Return the [X, Y] coordinate for the center point of the cell that contains the specified text.  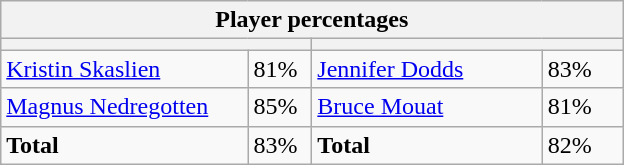
Kristin Skaslien [124, 69]
Bruce Mouat [427, 107]
Player percentages [312, 20]
85% [280, 107]
Magnus Nedregotten [124, 107]
Jennifer Dodds [427, 69]
82% [582, 145]
